Scan for the cell matching the given text and deliver its [x, y] coordinate at center. 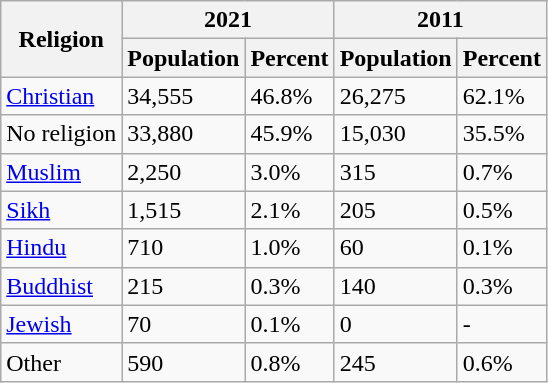
Jewish [62, 324]
70 [184, 324]
3.0% [290, 172]
45.9% [290, 134]
- [502, 324]
0.8% [290, 362]
35.5% [502, 134]
590 [184, 362]
No religion [62, 134]
1,515 [184, 210]
Other [62, 362]
1.0% [290, 248]
205 [396, 210]
0.5% [502, 210]
2.1% [290, 210]
0 [396, 324]
33,880 [184, 134]
Muslim [62, 172]
15,030 [396, 134]
26,275 [396, 96]
0.7% [502, 172]
215 [184, 286]
34,555 [184, 96]
Religion [62, 39]
2,250 [184, 172]
60 [396, 248]
2021 [228, 20]
710 [184, 248]
Christian [62, 96]
0.6% [502, 362]
62.1% [502, 96]
2011 [440, 20]
Sikh [62, 210]
Buddhist [62, 286]
315 [396, 172]
46.8% [290, 96]
245 [396, 362]
Hindu [62, 248]
140 [396, 286]
